Locate the cell with the specified text and output its [x, y] center coordinate. 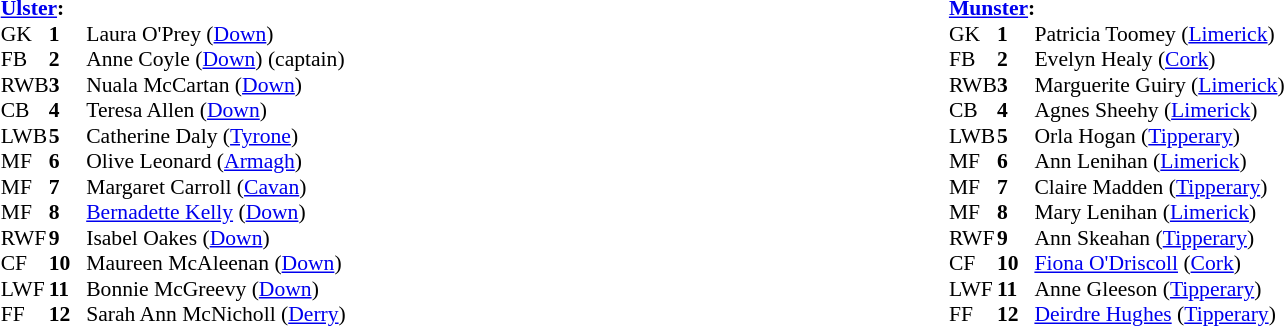
Maureen McAleenan (Down) [216, 263]
Bonnie McGreevy (Down) [216, 289]
Agnes Sheehy (Limerick) [1159, 111]
Laura O'Prey (Down) [216, 34]
Margaret Carroll (Cavan) [216, 187]
Ann Skeahan (Tipperary) [1159, 238]
Catherine Daly (Tyrone) [216, 136]
Isabel Oakes (Down) [216, 238]
Orla Hogan (Tipperary) [1159, 136]
Marguerite Guiry (Limerick) [1159, 85]
Evelyn Healy (Cork) [1159, 59]
Fiona O'Driscoll (Cork) [1159, 263]
Mary Lenihan (Limerick) [1159, 213]
Anne Coyle (Down) (captain) [216, 59]
Teresa Allen (Down) [216, 111]
Anne Gleeson (Tipperary) [1159, 289]
Patricia Toomey (Limerick) [1159, 34]
Bernadette Kelly (Down) [216, 213]
Claire Madden (Tipperary) [1159, 187]
Nuala McCartan (Down) [216, 85]
Ann Lenihan (Limerick) [1159, 161]
Olive Leonard (Armagh) [216, 161]
